Return (X, Y) of the center of cell containing provided text 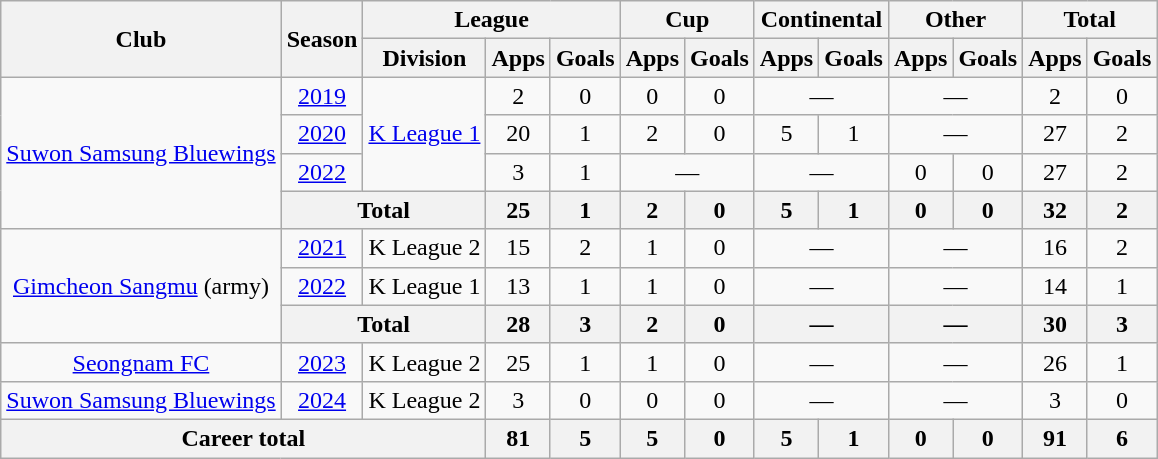
Seongnam FC (141, 362)
2024 (322, 400)
League (492, 20)
2023 (322, 362)
Gimcheon Sangmu (army) (141, 286)
16 (1055, 248)
32 (1055, 210)
81 (518, 438)
26 (1055, 362)
20 (518, 134)
28 (518, 324)
2019 (322, 96)
Club (141, 39)
Season (322, 39)
30 (1055, 324)
13 (518, 286)
Continental (821, 20)
14 (1055, 286)
6 (1122, 438)
Career total (244, 438)
Other (955, 20)
2021 (322, 248)
Division (424, 58)
2020 (322, 134)
91 (1055, 438)
Cup (687, 20)
15 (518, 248)
